Find where the given text appears and provide that cell's center as (x, y) coordinate. 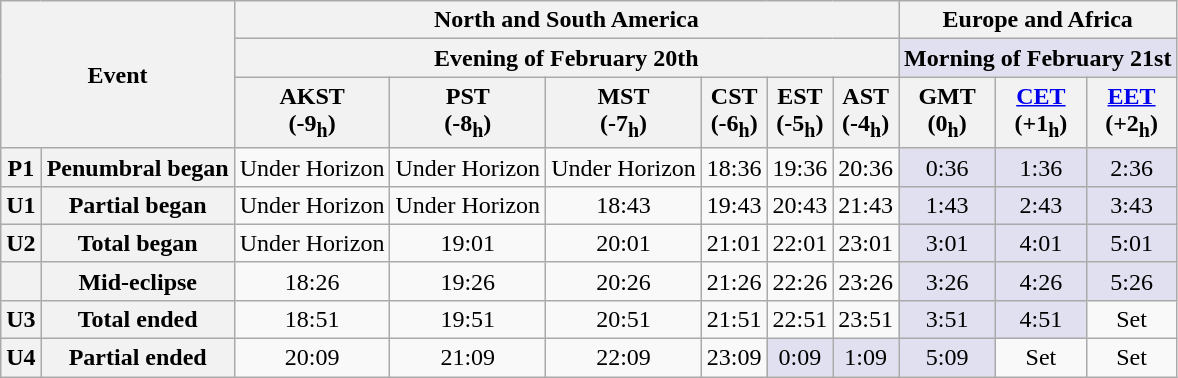
Penumbral began (138, 167)
0:36 (948, 167)
21:01 (734, 243)
AST(-4h) (866, 112)
18:26 (312, 281)
EET(+2h) (1132, 112)
U2 (21, 243)
23:51 (866, 319)
21:26 (734, 281)
Mid-eclipse (138, 281)
20:36 (866, 167)
20:51 (624, 319)
20:09 (312, 358)
18:51 (312, 319)
Morning of February 21st (1038, 58)
3:51 (948, 319)
18:36 (734, 167)
21:43 (866, 205)
22:51 (800, 319)
3:26 (948, 281)
19:36 (800, 167)
GMT(0h) (948, 112)
23:09 (734, 358)
0:09 (800, 358)
1:09 (866, 358)
20:01 (624, 243)
4:26 (1042, 281)
U1 (21, 205)
5:09 (948, 358)
22:26 (800, 281)
Total began (138, 243)
U3 (21, 319)
North and South America (566, 20)
Evening of February 20th (566, 58)
3:01 (948, 243)
1:36 (1042, 167)
U4 (21, 358)
20:43 (800, 205)
2:43 (1042, 205)
22:01 (800, 243)
19:26 (468, 281)
23:26 (866, 281)
5:26 (1132, 281)
22:09 (624, 358)
Total ended (138, 319)
21:09 (468, 358)
CST(-6h) (734, 112)
Event (118, 74)
19:43 (734, 205)
PST(-8h) (468, 112)
Europe and Africa (1038, 20)
EST(-5h) (800, 112)
21:51 (734, 319)
20:26 (624, 281)
2:36 (1132, 167)
Partial ended (138, 358)
1:43 (948, 205)
5:01 (1132, 243)
18:43 (624, 205)
19:51 (468, 319)
19:01 (468, 243)
4:01 (1042, 243)
Partial began (138, 205)
CET(+1h) (1042, 112)
4:51 (1042, 319)
AKST(-9h) (312, 112)
3:43 (1132, 205)
23:01 (866, 243)
P1 (21, 167)
MST(-7h) (624, 112)
